Return the (x, y) coordinate for the center point of the cell that contains the specified text.  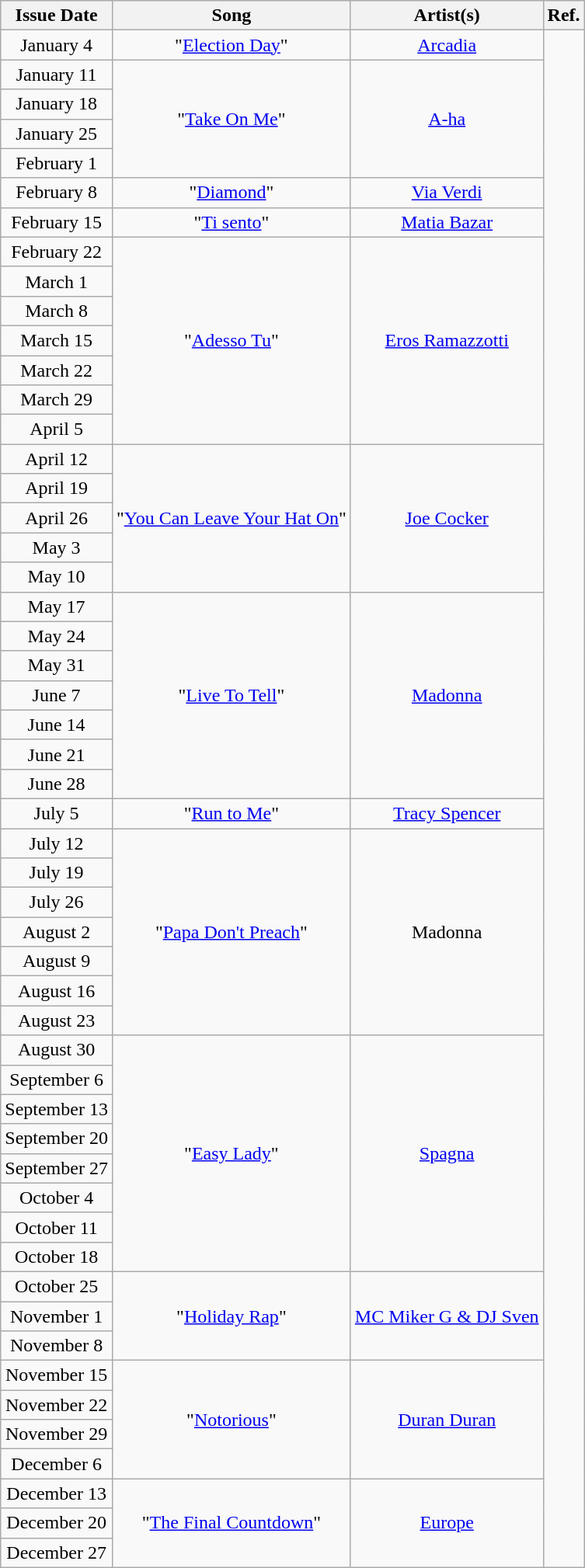
A-ha (447, 119)
June 7 (57, 695)
February 1 (57, 163)
Europe (447, 1523)
June 14 (57, 725)
Artist(s) (447, 16)
July 26 (57, 902)
March 29 (57, 400)
October 25 (57, 1286)
Ref. (564, 16)
November 22 (57, 1405)
May 24 (57, 636)
February 15 (57, 222)
December 20 (57, 1523)
"Easy Lady" (232, 1153)
November 1 (57, 1316)
"Notorious" (232, 1420)
June 21 (57, 754)
Eros Ramazzotti (447, 340)
"Ti sento" (232, 222)
October 4 (57, 1198)
April 19 (57, 488)
November 8 (57, 1346)
MC Miker G & DJ Sven (447, 1316)
Via Verdi (447, 193)
Issue Date (57, 16)
"Take On Me" (232, 119)
July 19 (57, 873)
Duran Duran (447, 1420)
August 16 (57, 991)
Song (232, 16)
April 5 (57, 429)
Spagna (447, 1153)
August 2 (57, 932)
May 3 (57, 548)
"Papa Don't Preach" (232, 931)
Joe Cocker (447, 518)
May 17 (57, 607)
March 22 (57, 370)
March 1 (57, 281)
October 11 (57, 1227)
March 15 (57, 340)
August 23 (57, 1020)
May 31 (57, 666)
June 28 (57, 784)
January 4 (57, 45)
September 27 (57, 1168)
January 18 (57, 104)
"Diamond" (232, 193)
August 30 (57, 1050)
January 25 (57, 134)
January 11 (57, 75)
"Run to Me" (232, 813)
September 6 (57, 1080)
October 18 (57, 1257)
September 13 (57, 1109)
July 5 (57, 813)
Matia Bazar (447, 222)
April 26 (57, 518)
April 12 (57, 459)
February 22 (57, 252)
"Adesso Tu" (232, 340)
May 10 (57, 577)
December 27 (57, 1552)
December 13 (57, 1493)
November 15 (57, 1375)
December 6 (57, 1464)
Tracy Spencer (447, 813)
"Holiday Rap" (232, 1316)
July 12 (57, 843)
Arcadia (447, 45)
August 9 (57, 961)
February 8 (57, 193)
September 20 (57, 1139)
"Live To Tell" (232, 695)
March 8 (57, 311)
"Election Day" (232, 45)
November 29 (57, 1434)
"You Can Leave Your Hat On" (232, 518)
"The Final Countdown" (232, 1523)
